Scan for the cell matching the given text and deliver its (x, y) coordinate at center. 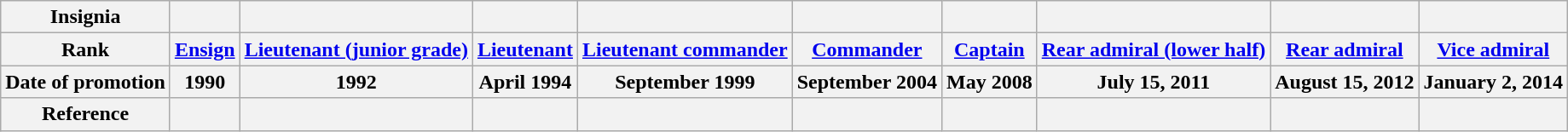
Lieutenant (525, 49)
1992 (356, 82)
May 2008 (989, 82)
Lieutenant commander (685, 49)
September 2004 (866, 82)
1990 (205, 82)
August 15, 2012 (1345, 82)
Rear admiral (lower half) (1153, 49)
Lieutenant (junior grade) (356, 49)
Date of promotion (85, 82)
Captain (989, 49)
September 1999 (685, 82)
Ensign (205, 49)
July 15, 2011 (1153, 82)
Commander (866, 49)
January 2, 2014 (1493, 82)
Insignia (85, 17)
Reference (85, 114)
Rank (85, 49)
Rear admiral (1345, 49)
April 1994 (525, 82)
Vice admiral (1493, 49)
